Pinpoint the cell where the given text exists, returning its (X, Y) midpoint coordinate. 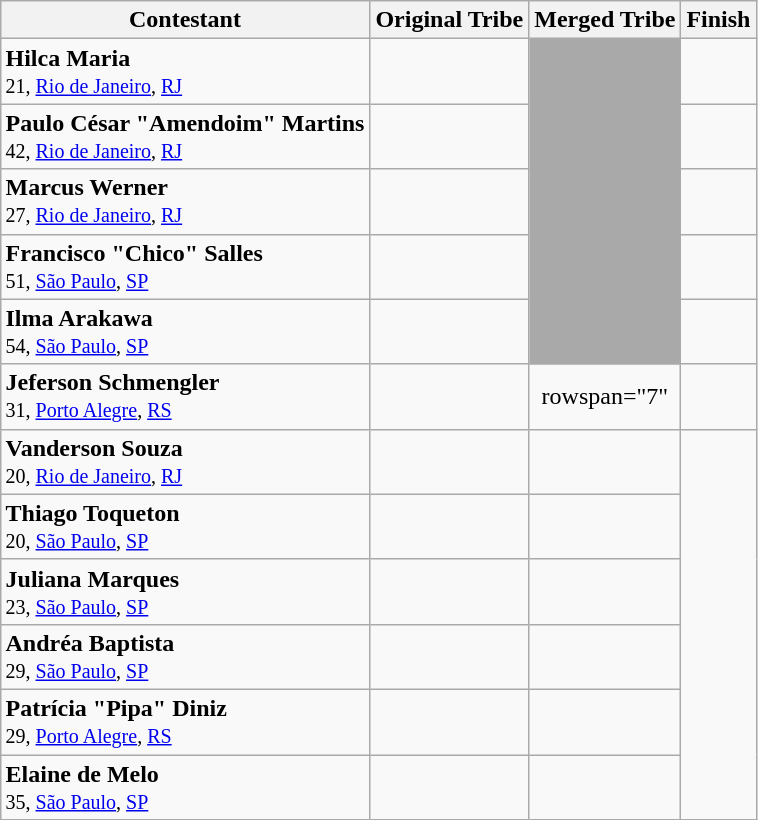
Finish (718, 20)
Francisco "Chico" Salles51, São Paulo, SP (185, 266)
Contestant (185, 20)
rowspan="7" (605, 396)
Patrícia "Pipa" Diniz29, Porto Alegre, RS (185, 722)
Original Tribe (450, 20)
Marcus Werner27, Rio de Janeiro, RJ (185, 202)
Ilma Arakawa54, São Paulo, SP (185, 332)
Vanderson Souza20, Rio de Janeiro, RJ (185, 462)
Andréa Baptista29, São Paulo, SP (185, 656)
Elaine de Melo35, São Paulo, SP (185, 786)
Thiago Toqueton20, São Paulo, SP (185, 526)
Merged Tribe (605, 20)
Hilca Maria21, Rio de Janeiro, RJ (185, 72)
Juliana Marques23, São Paulo, SP (185, 592)
Paulo César "Amendoim" Martins42, Rio de Janeiro, RJ (185, 136)
Jeferson Schmengler31, Porto Alegre, RS (185, 396)
